Return (X, Y) of the center of cell containing provided text 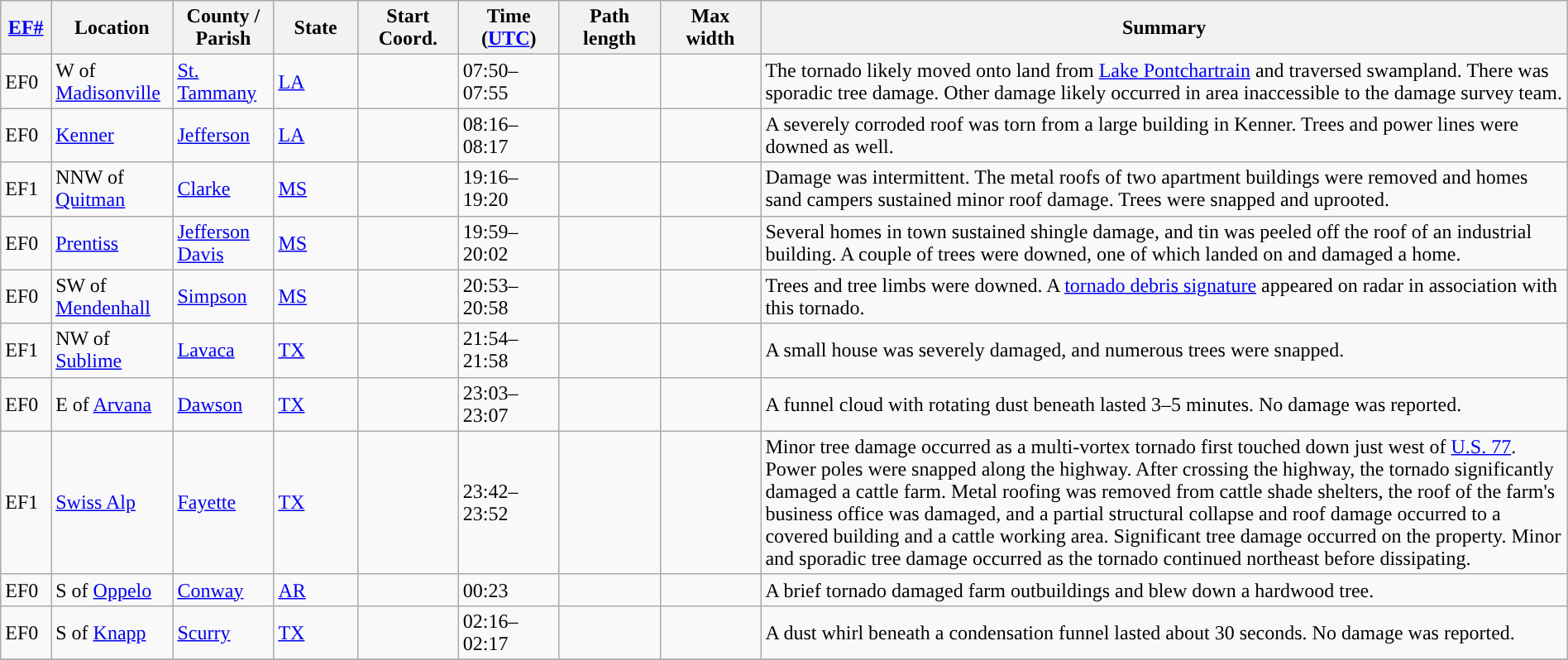
A funnel cloud with rotating dust beneath lasted 3–5 minutes. No damage was reported. (1164, 404)
A brief tornado damaged farm outbuildings and blew down a hardwood tree. (1164, 590)
Location (112, 28)
County / Parish (223, 28)
Scurry (223, 632)
20:53–20:58 (509, 296)
Summary (1164, 28)
Jefferson (223, 136)
Trees and tree limbs were downed. A tornado debris signature appeared on radar in association with this tornado. (1164, 296)
Fayette (223, 503)
A dust whirl beneath a condensation funnel lasted about 30 seconds. No damage was reported. (1164, 632)
A severely corroded roof was torn from a large building in Kenner. Trees and power lines were downed as well. (1164, 136)
S of Oppelo (112, 590)
00:23 (509, 590)
19:16–19:20 (509, 189)
Swiss Alp (112, 503)
23:03–23:07 (509, 404)
Simpson (223, 296)
Clarke (223, 189)
Dawson (223, 404)
Prentiss (112, 243)
Time (UTC) (509, 28)
St. Tammany (223, 81)
Start Coord. (408, 28)
SW of Mendenhall (112, 296)
21:54–21:58 (509, 351)
08:16–08:17 (509, 136)
NNW of Quitman (112, 189)
Kenner (112, 136)
Lavaca (223, 351)
A small house was severely damaged, and numerous trees were snapped. (1164, 351)
Jefferson Davis (223, 243)
19:59–20:02 (509, 243)
Max width (710, 28)
AR (316, 590)
02:16–02:17 (509, 632)
07:50–07:55 (509, 81)
Path length (610, 28)
E of Arvana (112, 404)
Conway (223, 590)
NW of Sublime (112, 351)
S of Knapp (112, 632)
State (316, 28)
W of Madisonville (112, 81)
23:42–23:52 (509, 503)
EF# (26, 28)
